Find where the given text appears and provide that cell's center as (x, y) coordinate. 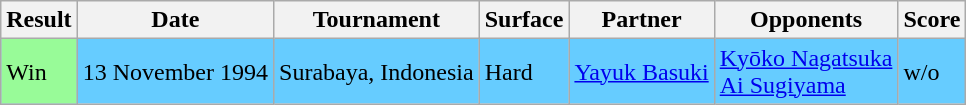
Win (39, 72)
Result (39, 20)
Score (932, 20)
Surface (524, 20)
Opponents (806, 20)
13 November 1994 (175, 72)
Yayuk Basuki (642, 72)
Partner (642, 20)
Tournament (377, 20)
Kyōko Nagatsuka Ai Sugiyama (806, 72)
Date (175, 20)
Hard (524, 72)
Surabaya, Indonesia (377, 72)
w/o (932, 72)
